Pinpoint the cell where the given text exists, returning its (x, y) midpoint coordinate. 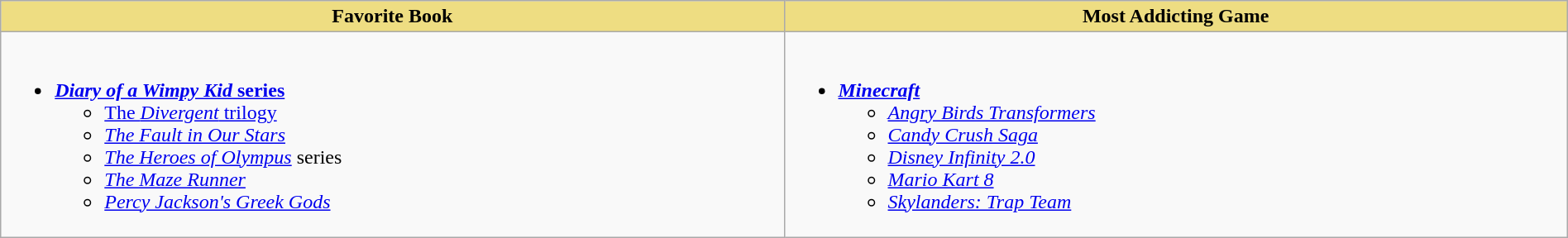
Diary of a Wimpy Kid seriesThe Divergent trilogyThe Fault in Our StarsThe Heroes of Olympus seriesThe Maze RunnerPercy Jackson's Greek Gods (392, 135)
Favorite Book (392, 17)
Most Addicting Game (1176, 17)
MinecraftAngry Birds TransformersCandy Crush SagaDisney Infinity 2.0Mario Kart 8Skylanders: Trap Team (1176, 135)
